Detect which cell encompasses the target text, then output its [X, Y] center coordinate. 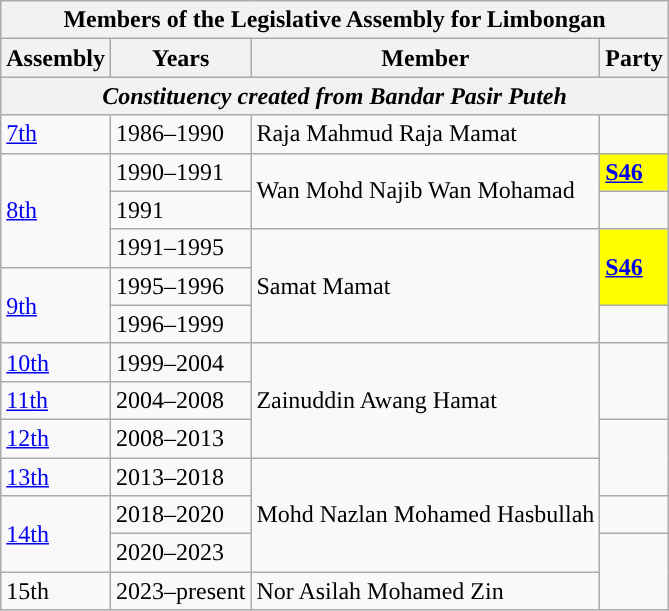
11th [56, 400]
Constituency created from Bandar Pasir Puteh [334, 96]
1991 [180, 210]
2004–2008 [180, 400]
Wan Mohd Najib Wan Mohamad [426, 191]
9th [56, 305]
Years [180, 58]
1986–1990 [180, 134]
Raja Mahmud Raja Mamat [426, 134]
1991–1995 [180, 248]
7th [56, 134]
Zainuddin Awang Hamat [426, 400]
Assembly [56, 58]
Nor Asilah Mohamed Zin [426, 591]
Mohd Nazlan Mohamed Hasbullah [426, 515]
15th [56, 591]
Members of the Legislative Assembly for Limbongan [334, 20]
Party [634, 58]
8th [56, 210]
14th [56, 534]
1996–1999 [180, 324]
Samat Mamat [426, 286]
12th [56, 438]
10th [56, 362]
1995–1996 [180, 286]
2023–present [180, 591]
Member [426, 58]
2018–2020 [180, 515]
2013–2018 [180, 477]
1999–2004 [180, 362]
2020–2023 [180, 553]
13th [56, 477]
1990–1991 [180, 172]
2008–2013 [180, 438]
